Find where the given text appears and provide that cell's center as (X, Y) coordinate. 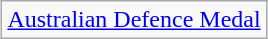
Australian Defence Medal (134, 20)
